For the text-containing cell, return its midpoint in [x, y] coordinate format. 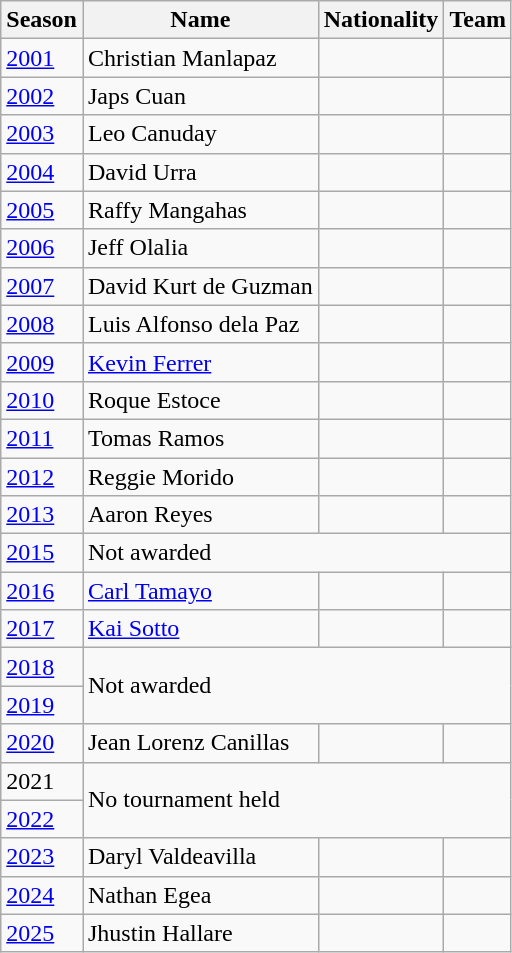
Jean Lorenz Canillas [200, 743]
David Urra [200, 172]
2011 [42, 438]
2021 [42, 781]
2020 [42, 743]
2002 [42, 96]
2004 [42, 172]
Aaron Reyes [200, 515]
Daryl Valdeavilla [200, 857]
Name [200, 20]
2010 [42, 400]
Christian Manlapaz [200, 58]
Tomas Ramos [200, 438]
Raffy Mangahas [200, 210]
No tournament held [296, 800]
2023 [42, 857]
2003 [42, 134]
Roque Estoce [200, 400]
Leo Canuday [200, 134]
2009 [42, 362]
David Kurt de Guzman [200, 286]
Nationality [381, 20]
Kai Sotto [200, 629]
2019 [42, 705]
2013 [42, 515]
2001 [42, 58]
2022 [42, 819]
Reggie Morido [200, 477]
2024 [42, 895]
Jhustin Hallare [200, 933]
2005 [42, 210]
2008 [42, 324]
Nathan Egea [200, 895]
Carl Tamayo [200, 591]
2016 [42, 591]
2018 [42, 667]
2012 [42, 477]
Luis Alfonso dela Paz [200, 324]
Team [478, 20]
Jeff Olalia [200, 248]
2006 [42, 248]
Japs Cuan [200, 96]
Season [42, 20]
2025 [42, 933]
Kevin Ferrer [200, 362]
2015 [42, 553]
2007 [42, 286]
2017 [42, 629]
